Locate the cell with the specified text and output its [X, Y] center coordinate. 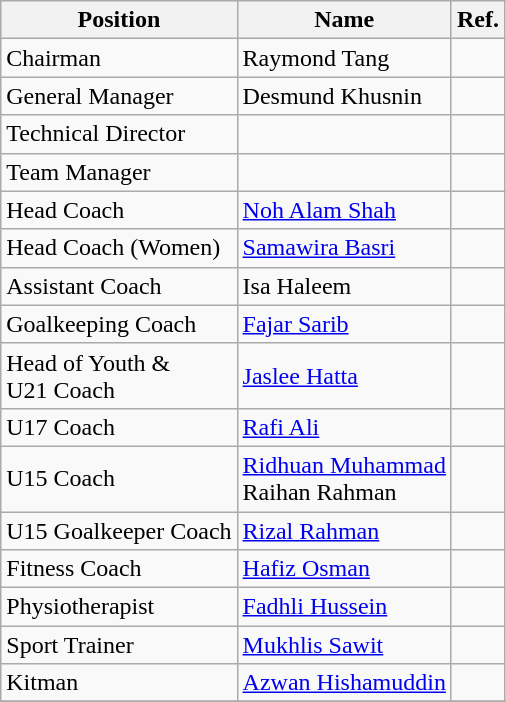
Ridhuan Muhammad Raihan Rahman [344, 478]
Hafiz Osman [344, 569]
Head Coach [119, 210]
Samawira Basri [344, 248]
U15 Coach [119, 478]
Assistant Coach [119, 286]
Position [119, 20]
Mukhlis Sawit [344, 645]
Physiotherapist [119, 607]
Fadhli Hussein [344, 607]
Ref. [478, 20]
Fitness Coach [119, 569]
Name [344, 20]
Team Manager [119, 172]
Rizal Rahman [344, 531]
Sport Trainer [119, 645]
Technical Director [119, 134]
Azwan Hishamuddin [344, 683]
U17 Coach [119, 427]
Goalkeeping Coach [119, 324]
Desmund Khusnin [344, 96]
Noh Alam Shah [344, 210]
U15 Goalkeeper Coach [119, 531]
Head Coach (Women) [119, 248]
Head of Youth & U21 Coach [119, 376]
Chairman [119, 58]
Fajar Sarib [344, 324]
General Manager [119, 96]
Isa Haleem [344, 286]
Raymond Tang [344, 58]
Rafi Ali [344, 427]
Jaslee Hatta [344, 376]
Kitman [119, 683]
